From the cell containing the given text, extract its center point as [x, y] coordinate. 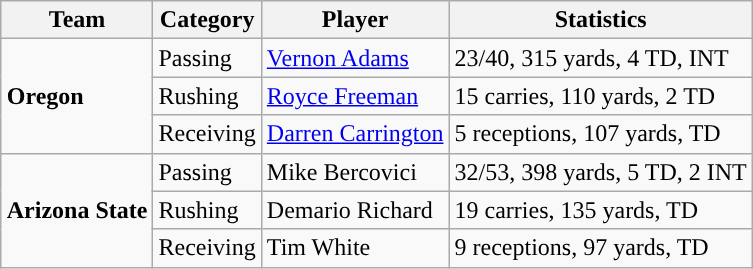
Mike Bercovici [355, 172]
Category [207, 20]
Oregon [77, 96]
15 carries, 110 yards, 2 TD [600, 96]
Team [77, 20]
5 receptions, 107 yards, TD [600, 134]
32/53, 398 yards, 5 TD, 2 INT [600, 172]
Vernon Adams [355, 58]
Statistics [600, 20]
Player [355, 20]
Arizona State [77, 210]
23/40, 315 yards, 4 TD, INT [600, 58]
19 carries, 135 yards, TD [600, 210]
Demario Richard [355, 210]
Royce Freeman [355, 96]
Darren Carrington [355, 134]
9 receptions, 97 yards, TD [600, 248]
Tim White [355, 248]
